Return the [x, y] coordinate for the center point of the cell that contains the specified text.  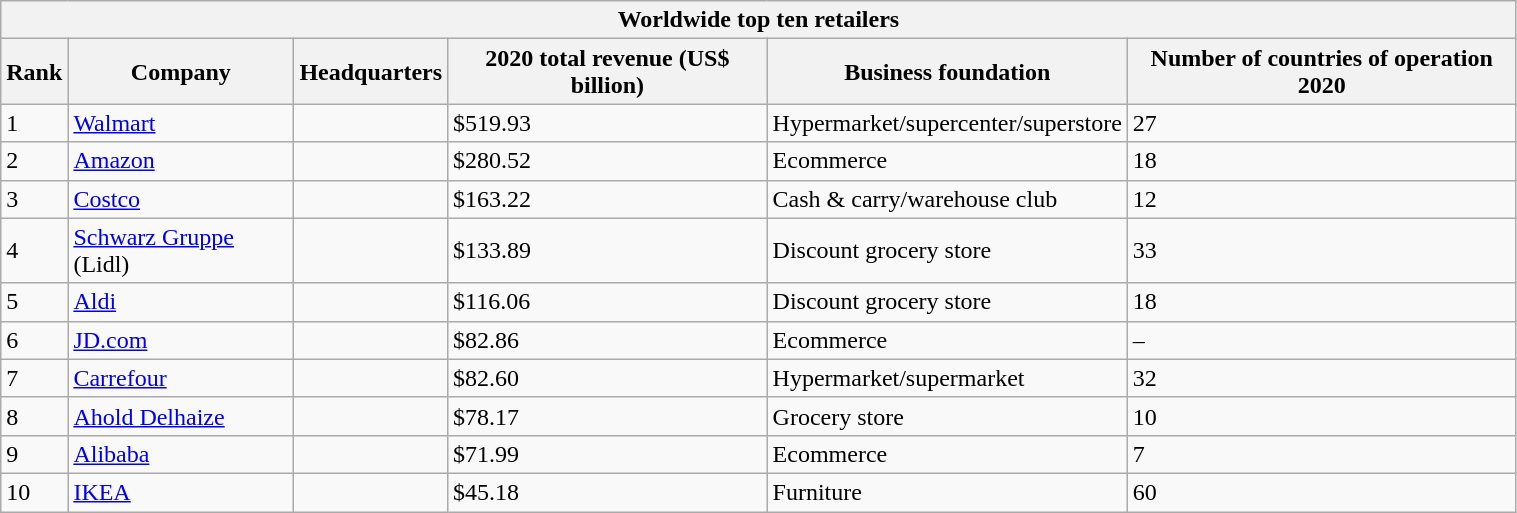
Company [181, 72]
JD.com [181, 340]
IKEA [181, 492]
Rank [34, 72]
$78.17 [608, 416]
$133.89 [608, 250]
8 [34, 416]
Hypermarket/supercenter/superstore [947, 123]
Walmart [181, 123]
$82.86 [608, 340]
Furniture [947, 492]
Aldi [181, 302]
Grocery store [947, 416]
Schwarz Gruppe (Lidl) [181, 250]
$280.52 [608, 161]
$71.99 [608, 454]
27 [1322, 123]
$82.60 [608, 378]
Number of countries of operation 2020 [1322, 72]
Headquarters [371, 72]
33 [1322, 250]
Alibaba [181, 454]
1 [34, 123]
$519.93 [608, 123]
– [1322, 340]
$163.22 [608, 199]
Costco [181, 199]
$116.06 [608, 302]
32 [1322, 378]
2020 total revenue (US$ billion) [608, 72]
2 [34, 161]
9 [34, 454]
3 [34, 199]
$45.18 [608, 492]
Hypermarket/supermarket [947, 378]
Carrefour [181, 378]
4 [34, 250]
Ahold Delhaize [181, 416]
Business foundation [947, 72]
Amazon [181, 161]
5 [34, 302]
6 [34, 340]
12 [1322, 199]
Worldwide top ten retailers [758, 20]
60 [1322, 492]
Cash & carry/warehouse club [947, 199]
